Extract the (x, y) coordinate from the center of the cell holding the provided text.  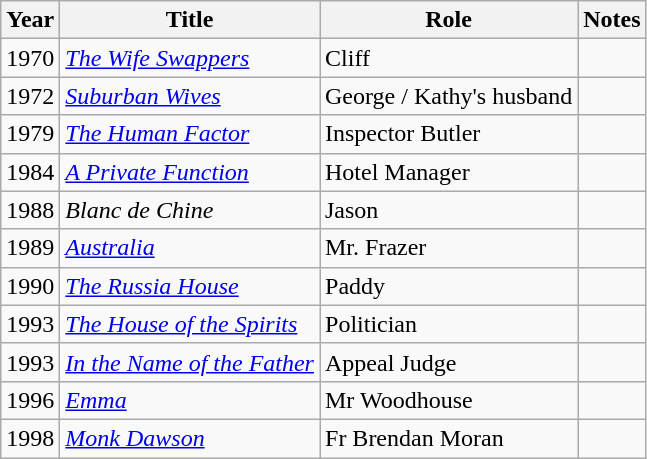
Cliff (449, 58)
The Wife Swappers (190, 58)
1972 (30, 96)
Monk Dawson (190, 438)
Australia (190, 248)
Emma (190, 400)
A Private Function (190, 172)
Politician (449, 324)
1990 (30, 286)
1989 (30, 248)
Blanc de Chine (190, 210)
Role (449, 20)
1988 (30, 210)
Hotel Manager (449, 172)
Jason (449, 210)
Paddy (449, 286)
Year (30, 20)
The Russia House (190, 286)
1979 (30, 134)
1970 (30, 58)
Mr Woodhouse (449, 400)
Mr. Frazer (449, 248)
In the Name of the Father (190, 362)
Inspector Butler (449, 134)
Suburban Wives (190, 96)
The Human Factor (190, 134)
Title (190, 20)
The House of the Spirits (190, 324)
Notes (612, 20)
1984 (30, 172)
Appeal Judge (449, 362)
1998 (30, 438)
1996 (30, 400)
Fr Brendan Moran (449, 438)
George / Kathy's husband (449, 96)
